Determine the [X, Y] coordinate at the center of the cell enclosing the given text.  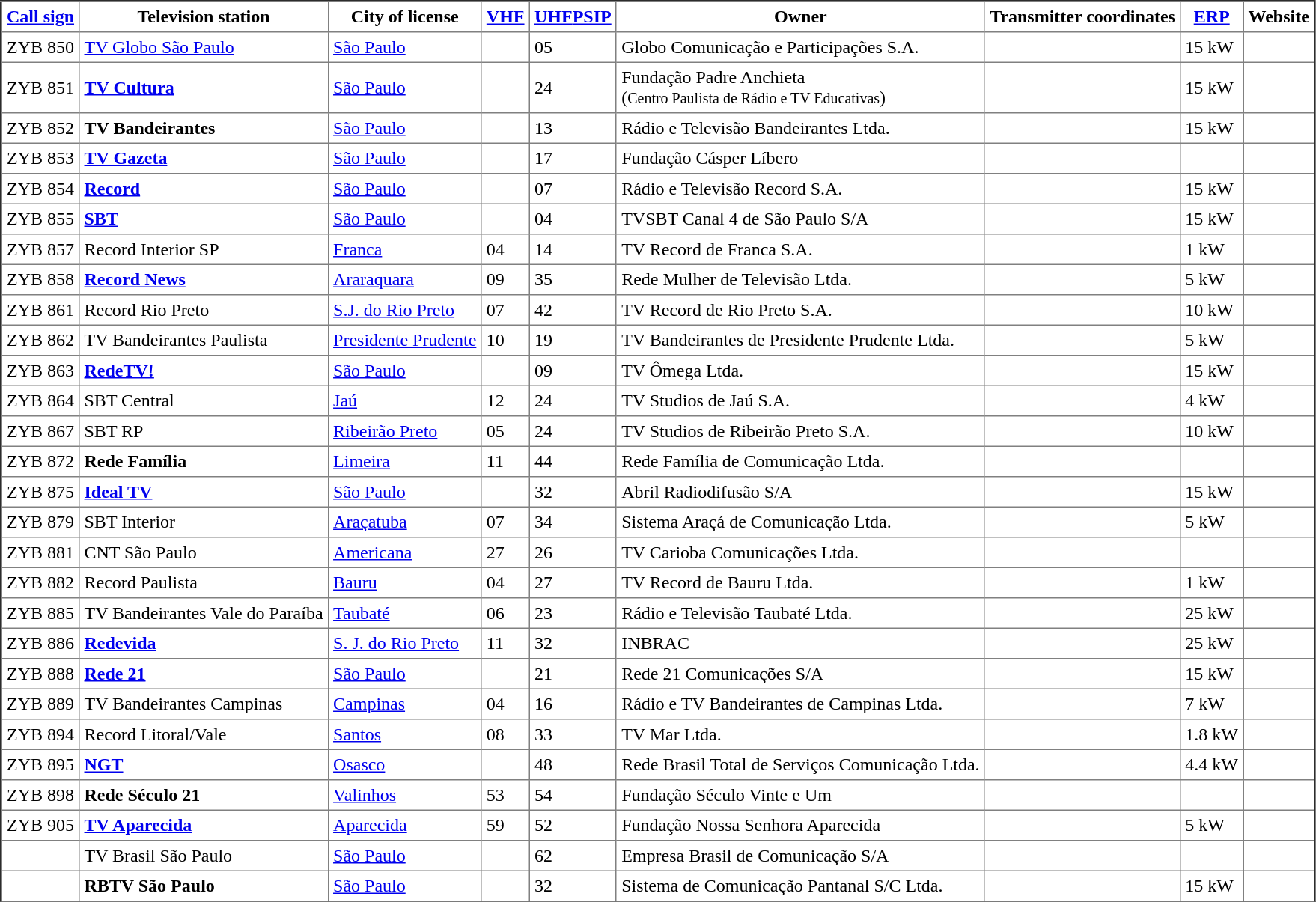
1.8 kW [1212, 734]
Redevida [204, 643]
ZYB 852 [40, 128]
59 [505, 825]
Record Rio Preto [204, 310]
Sistema de Comunicação Pantanal S/C Ltda. [800, 886]
Valinhos [404, 795]
Aparecida [404, 825]
TV Ômega Ltda. [800, 371]
ZYB 875 [40, 492]
Empresa Brasil de Comunicação S/A [800, 856]
Ribeirão Preto [404, 431]
48 [573, 764]
53 [505, 795]
INBRAC [800, 643]
35 [573, 279]
Rede Século 21 [204, 795]
Rede Mulher de Televisão Ltda. [800, 279]
Campinas [404, 704]
Santos [404, 734]
ZYB 850 [40, 47]
Araraquara [404, 279]
06 [505, 613]
SBT RP [204, 431]
Americana [404, 552]
ZYB 886 [40, 643]
RBTV São Paulo [204, 886]
ZYB 855 [40, 219]
ZYB 888 [40, 674]
ZYB 861 [40, 310]
UHFPSIP [573, 16]
44 [573, 461]
54 [573, 795]
ZYB 898 [40, 795]
ZYB 895 [40, 764]
ZYB 851 [40, 88]
Jaú [404, 400]
Owner [800, 16]
Abril Radiodifusão S/A [800, 492]
ZYB 885 [40, 613]
34 [573, 522]
7 kW [1212, 704]
ZYB 858 [40, 279]
ZYB 862 [40, 340]
23 [573, 613]
VHF [505, 16]
TV Studios de Ribeirão Preto S.A. [800, 431]
TV Record de Franca S.A. [800, 249]
ZYB 863 [40, 371]
TV Globo São Paulo [204, 47]
TVSBT Canal 4 de São Paulo S/A [800, 219]
TV Mar Ltda. [800, 734]
Franca [404, 249]
Television station [204, 16]
Fundação Século Vinte e Um [800, 795]
TV Carioba Comunicações Ltda. [800, 552]
Rádio e Televisão Taubaté Ltda. [800, 613]
Araçatuba [404, 522]
Fundação Cásper Líbero [800, 158]
ZYB 905 [40, 825]
SBT Central [204, 400]
08 [505, 734]
Fundação Nossa Senhora Aparecida [800, 825]
RedeTV! [204, 371]
Rede 21 Comunicações S/A [800, 674]
Transmitter coordinates [1082, 16]
ZYB 864 [40, 400]
TV Brasil São Paulo [204, 856]
33 [573, 734]
S.J. do Rio Preto [404, 310]
Rádio e Televisão Record S.A. [800, 189]
TV Aparecida [204, 825]
SBT [204, 219]
Taubaté [404, 613]
ZYB 872 [40, 461]
TV Bandeirantes de Presidente Prudente Ltda. [800, 340]
26 [573, 552]
Rede Brasil Total de Serviços Comunicação Ltda. [800, 764]
17 [573, 158]
Sistema Araçá de Comunicação Ltda. [800, 522]
Record [204, 189]
Ideal TV [204, 492]
Bauru [404, 582]
Rádio e TV Bandeirantes de Campinas Ltda. [800, 704]
19 [573, 340]
ZYB 881 [40, 552]
Record Interior SP [204, 249]
NGT [204, 764]
14 [573, 249]
ZYB 853 [40, 158]
CNT São Paulo [204, 552]
TV Bandeirantes Paulista [204, 340]
ZYB 889 [40, 704]
52 [573, 825]
42 [573, 310]
TV Record de Rio Preto S.A. [800, 310]
4 kW [1212, 400]
TV Studios de Jaú S.A. [800, 400]
Rede Família de Comunicação Ltda. [800, 461]
TV Gazeta [204, 158]
12 [505, 400]
62 [573, 856]
S. J. do Rio Preto [404, 643]
ZYB 894 [40, 734]
ZYB 879 [40, 522]
Record Litoral/Vale [204, 734]
4.4 kW [1212, 764]
Osasco [404, 764]
Website [1279, 16]
TV Record de Bauru Ltda. [800, 582]
TV Cultura [204, 88]
Limeira [404, 461]
Fundação Padre Anchieta(Centro Paulista de Rádio e TV Educativas) [800, 88]
10 [505, 340]
Call sign [40, 16]
Globo Comunicação e Participações S.A. [800, 47]
21 [573, 674]
ZYB 857 [40, 249]
13 [573, 128]
SBT Interior [204, 522]
Record News [204, 279]
Rede Família [204, 461]
ZYB 867 [40, 431]
Rádio e Televisão Bandeirantes Ltda. [800, 128]
ZYB 882 [40, 582]
ZYB 854 [40, 189]
Presidente Prudente [404, 340]
16 [573, 704]
Record Paulista [204, 582]
ERP [1212, 16]
TV Bandeirantes [204, 128]
City of license [404, 16]
Rede 21 [204, 674]
TV Bandeirantes Vale do Paraíba [204, 613]
TV Bandeirantes Campinas [204, 704]
